Detect which cell encompasses the target text, then output its (X, Y) center coordinate. 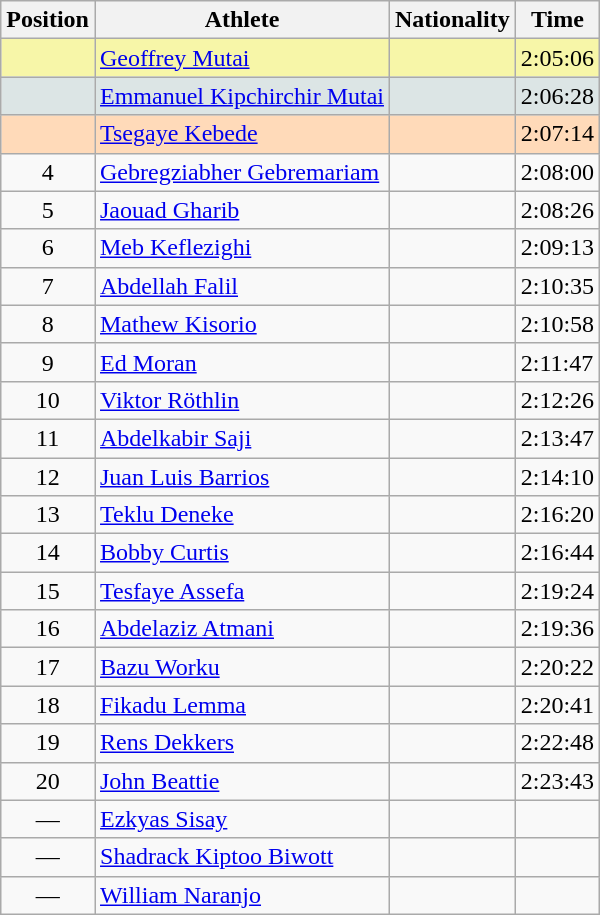
Athlete (242, 20)
2:23:43 (557, 781)
2:20:22 (557, 667)
2:05:06 (557, 58)
2:14:10 (557, 477)
Mathew Kisorio (242, 324)
5 (48, 210)
2:06:28 (557, 96)
Nationality (452, 20)
2:13:47 (557, 438)
2:19:36 (557, 629)
16 (48, 629)
Fikadu Lemma (242, 705)
Rens Dekkers (242, 743)
2:16:20 (557, 515)
Position (48, 20)
4 (48, 172)
9 (48, 362)
Time (557, 20)
7 (48, 286)
11 (48, 438)
John Beattie (242, 781)
6 (48, 248)
Bazu Worku (242, 667)
2:12:26 (557, 400)
2:08:26 (557, 210)
Juan Luis Barrios (242, 477)
Geoffrey Mutai (242, 58)
2:19:24 (557, 591)
2:08:00 (557, 172)
Teklu Deneke (242, 515)
Ed Moran (242, 362)
2:20:41 (557, 705)
20 (48, 781)
12 (48, 477)
Jaouad Gharib (242, 210)
18 (48, 705)
Gebregziabher Gebremariam (242, 172)
Abdellah Falil (242, 286)
15 (48, 591)
Ezkyas Sisay (242, 819)
8 (48, 324)
William Naranjo (242, 895)
Abdelkabir Saji (242, 438)
Tesfaye Assefa (242, 591)
13 (48, 515)
Bobby Curtis (242, 553)
Meb Keflezighi (242, 248)
Shadrack Kiptoo Biwott (242, 857)
10 (48, 400)
2:16:44 (557, 553)
2:22:48 (557, 743)
2:07:14 (557, 134)
2:10:35 (557, 286)
2:09:13 (557, 248)
2:11:47 (557, 362)
Emmanuel Kipchirchir Mutai (242, 96)
Tsegaye Kebede (242, 134)
19 (48, 743)
Abdelaziz Atmani (242, 629)
2:10:58 (557, 324)
17 (48, 667)
14 (48, 553)
Viktor Röthlin (242, 400)
